Provide the (x, y) coordinate of the cell's center where the given text is located.  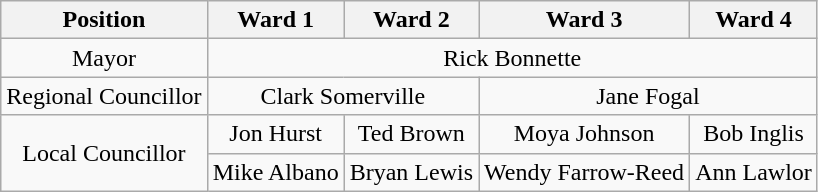
Regional Councillor (104, 96)
Bryan Lewis (411, 172)
Moya Johnson (584, 134)
Ann Lawlor (754, 172)
Ward 2 (411, 20)
Clark Somerville (342, 96)
Rick Bonnette (512, 58)
Ward 4 (754, 20)
Position (104, 20)
Ward 3 (584, 20)
Wendy Farrow-Reed (584, 172)
Jane Fogal (648, 96)
Mike Albano (276, 172)
Ward 1 (276, 20)
Mayor (104, 58)
Ted Brown (411, 134)
Local Councillor (104, 153)
Jon Hurst (276, 134)
Bob Inglis (754, 134)
